Output the [x, y] coordinate of the center of the cell containing the given text.  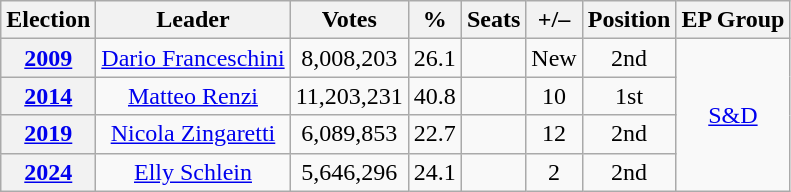
11,203,231 [349, 96]
10 [554, 96]
2 [554, 172]
Votes [349, 20]
Position [629, 20]
24.1 [434, 172]
EP Group [733, 20]
2009 [48, 58]
Nicola Zingaretti [193, 134]
26.1 [434, 58]
% [434, 20]
5,646,296 [349, 172]
Seats [493, 20]
Dario Franceschini [193, 58]
2019 [48, 134]
12 [554, 134]
Matteo Renzi [193, 96]
40.8 [434, 96]
8,008,203 [349, 58]
New [554, 58]
+/– [554, 20]
Elly Schlein [193, 172]
2024 [48, 172]
S&D [733, 115]
Election [48, 20]
Leader [193, 20]
2014 [48, 96]
22.7 [434, 134]
1st [629, 96]
6,089,853 [349, 134]
